Identify which cell holds the provided text, then report its (x, y) central coordinate. 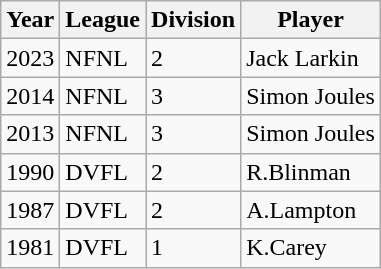
2013 (30, 134)
1 (194, 248)
2023 (30, 58)
1981 (30, 248)
A.Lampton (311, 210)
1990 (30, 172)
K.Carey (311, 248)
Division (194, 20)
R.Blinman (311, 172)
Jack Larkin (311, 58)
League (103, 20)
Player (311, 20)
1987 (30, 210)
Year (30, 20)
2014 (30, 96)
